Scan for the cell matching the given text and deliver its [x, y] coordinate at center. 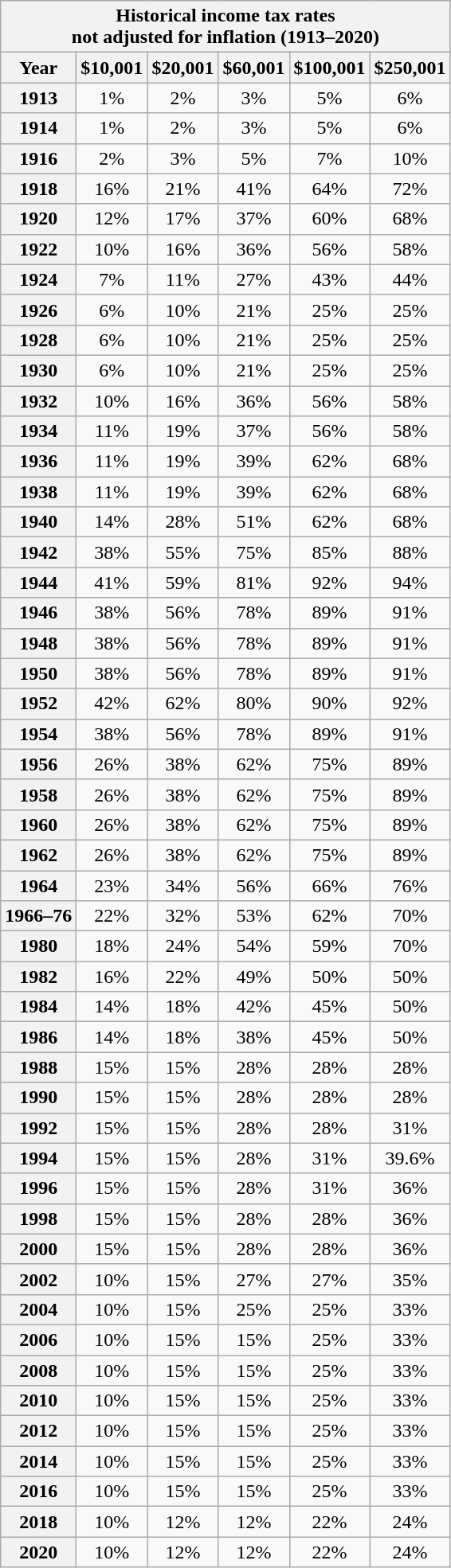
55% [183, 552]
53% [253, 916]
80% [253, 704]
2016 [38, 1492]
54% [253, 946]
1992 [38, 1128]
1940 [38, 522]
2010 [38, 1401]
1998 [38, 1219]
Historical income tax rates not adjusted for inflation (1913–2020) [225, 27]
Year [38, 68]
1954 [38, 734]
1942 [38, 552]
1986 [38, 1037]
1984 [38, 1007]
2012 [38, 1431]
2004 [38, 1309]
44% [410, 279]
1926 [38, 310]
$10,001 [112, 68]
1952 [38, 704]
1918 [38, 189]
2002 [38, 1279]
2018 [38, 1522]
60% [330, 219]
66% [330, 886]
2014 [38, 1461]
1922 [38, 249]
1964 [38, 886]
1950 [38, 673]
39.6% [410, 1158]
43% [330, 279]
1938 [38, 492]
1934 [38, 431]
1962 [38, 855]
35% [410, 1279]
23% [112, 886]
64% [330, 189]
1990 [38, 1098]
1958 [38, 794]
1932 [38, 400]
1914 [38, 128]
1924 [38, 279]
88% [410, 552]
1936 [38, 462]
1966–76 [38, 916]
1944 [38, 583]
1980 [38, 946]
51% [253, 522]
1928 [38, 340]
81% [253, 583]
2020 [38, 1552]
1988 [38, 1067]
34% [183, 886]
$100,001 [330, 68]
32% [183, 916]
1996 [38, 1188]
2008 [38, 1370]
1916 [38, 158]
1956 [38, 764]
72% [410, 189]
1913 [38, 98]
90% [330, 704]
1948 [38, 643]
1920 [38, 219]
1994 [38, 1158]
1946 [38, 613]
1930 [38, 370]
2006 [38, 1340]
$250,001 [410, 68]
76% [410, 886]
$60,001 [253, 68]
$20,001 [183, 68]
94% [410, 583]
1982 [38, 977]
85% [330, 552]
2000 [38, 1249]
1960 [38, 825]
49% [253, 977]
17% [183, 219]
